Pinpoint the cell where the given text exists, returning its [X, Y] midpoint coordinate. 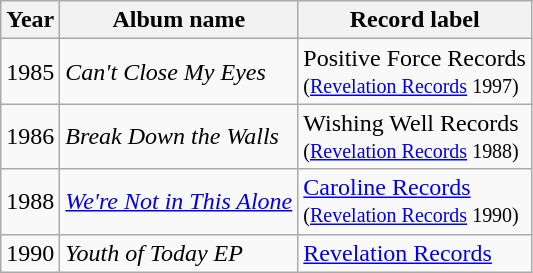
Can't Close My Eyes [179, 72]
1988 [30, 202]
Year [30, 20]
We're Not in This Alone [179, 202]
Wishing Well Records (Revelation Records 1988) [415, 136]
Break Down the Walls [179, 136]
Youth of Today EP [179, 253]
1990 [30, 253]
Positive Force Records (Revelation Records 1997) [415, 72]
Record label [415, 20]
1986 [30, 136]
Caroline Records (Revelation Records 1990) [415, 202]
1985 [30, 72]
Revelation Records [415, 253]
Album name [179, 20]
